For the text-containing cell, return its midpoint in (X, Y) coordinate format. 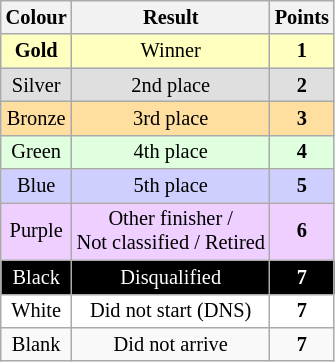
White (36, 311)
Black (36, 277)
Blank (36, 344)
Winner (171, 51)
Other finisher /Not classified / Retired (171, 231)
3 (302, 118)
4 (302, 152)
2nd place (171, 85)
Blue (36, 186)
Disqualified (171, 277)
Points (302, 17)
Green (36, 152)
1 (302, 51)
Gold (36, 51)
Did not arrive (171, 344)
Bronze (36, 118)
2 (302, 85)
Purple (36, 231)
5 (302, 186)
Did not start (DNS) (171, 311)
6 (302, 231)
3rd place (171, 118)
Colour (36, 17)
4th place (171, 152)
5th place (171, 186)
Result (171, 17)
Silver (36, 85)
